Return (X, Y) of the center of cell containing provided text 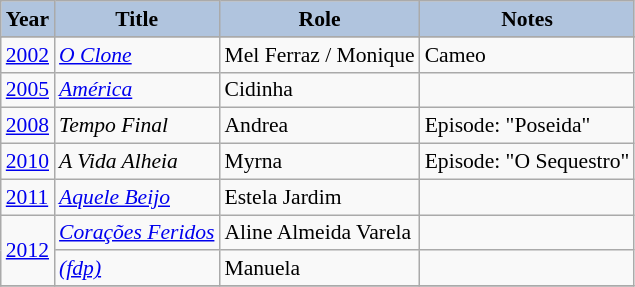
Tempo Final (136, 126)
Episode: "O Sequestro" (528, 162)
Manuela (319, 269)
2002 (28, 55)
2010 (28, 162)
2008 (28, 126)
América (136, 90)
Aline Almeida Varela (319, 233)
Year (28, 19)
O Clone (136, 55)
Andrea (319, 126)
Notes (528, 19)
Episode: "Poseida" (528, 126)
Title (136, 19)
Myrna (319, 162)
Cameo (528, 55)
2011 (28, 197)
2012 (28, 250)
2005 (28, 90)
Estela Jardim (319, 197)
Mel Ferraz / Monique (319, 55)
Corações Feridos (136, 233)
Aquele Beijo (136, 197)
Role (319, 19)
A Vida Alheia (136, 162)
Cidinha (319, 90)
(fdp) (136, 269)
